Provide the [x, y] coordinate of the cell's center where the given text is located.  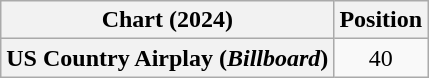
US Country Airplay (Billboard) [168, 58]
Chart (2024) [168, 20]
Position [381, 20]
40 [381, 58]
